Scan for the cell matching the given text and deliver its (x, y) coordinate at center. 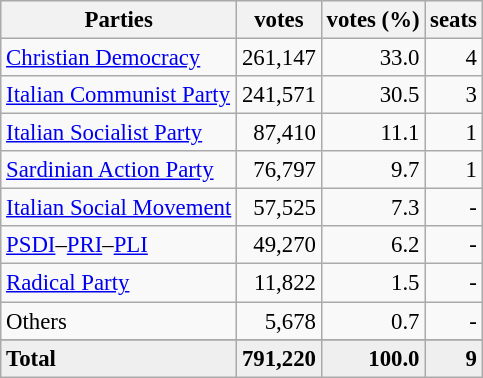
votes (280, 20)
791,220 (280, 358)
76,797 (280, 170)
seats (454, 20)
Others (119, 321)
Parties (119, 20)
4 (454, 58)
1.5 (373, 283)
100.0 (373, 358)
3 (454, 95)
6.2 (373, 245)
5,678 (280, 321)
57,525 (280, 208)
33.0 (373, 58)
Italian Socialist Party (119, 133)
PSDI–PRI–PLI (119, 245)
11,822 (280, 283)
Christian Democracy (119, 58)
87,410 (280, 133)
9.7 (373, 170)
0.7 (373, 321)
Sardinian Action Party (119, 170)
Radical Party (119, 283)
votes (%) (373, 20)
9 (454, 358)
Total (119, 358)
Italian Communist Party (119, 95)
Italian Social Movement (119, 208)
261,147 (280, 58)
30.5 (373, 95)
241,571 (280, 95)
7.3 (373, 208)
49,270 (280, 245)
11.1 (373, 133)
